Scan for the cell matching the given text and deliver its (x, y) coordinate at center. 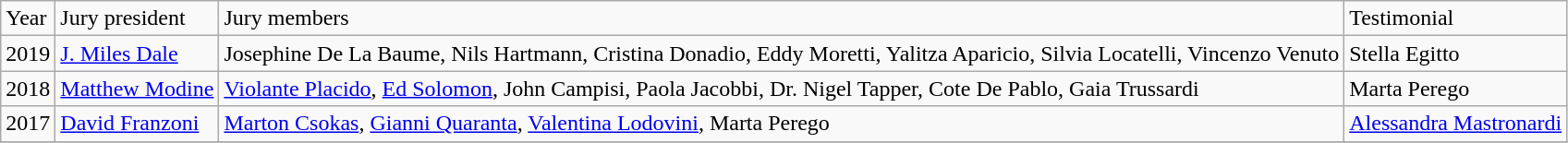
Matthew Modine (137, 89)
Marta Perego (1456, 89)
J. Miles Dale (137, 54)
Stella Egitto (1456, 54)
Violante Placido, Ed Solomon, John Campisi, Paola Jacobbi, Dr. Nigel Tapper, Cote De Pablo, Gaia Trussardi (782, 89)
Jury president (137, 18)
Year (28, 18)
Testimonial (1456, 18)
Jury members (782, 18)
2018 (28, 89)
Alessandra Mastronardi (1456, 124)
David Franzoni (137, 124)
2019 (28, 54)
Josephine De La Baume, Nils Hartmann, Cristina Donadio, Eddy Moretti, Yalitza Aparicio, Silvia Locatelli, Vincenzo Venuto (782, 54)
Marton Csokas, Gianni Quaranta, Valentina Lodovini, Marta Perego (782, 124)
2017 (28, 124)
